Provide the (x, y) coordinate of the cell's center where the given text is located.  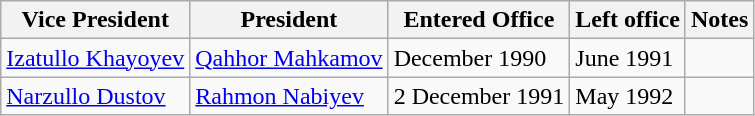
Vice President (96, 20)
Notes (719, 20)
December 1990 (479, 58)
2 December 1991 (479, 96)
Narzullo Dustov (96, 96)
Izatullo Khayoyev (96, 58)
President (289, 20)
June 1991 (628, 58)
Qahhor Mahkamov (289, 58)
Entered Office (479, 20)
Left office (628, 20)
Rahmon Nabiyev (289, 96)
May 1992 (628, 96)
